Extract the (X, Y) coordinate from the center of the cell holding the provided text.  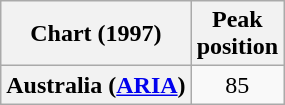
Peakposition (237, 34)
Chart (1997) (96, 34)
Australia (ARIA) (96, 85)
85 (237, 85)
